Extract the (X, Y) coordinate from the center of the cell holding the provided text.  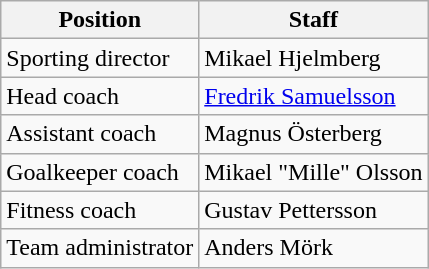
Team administrator (100, 248)
Head coach (100, 96)
Fredrik Samuelsson (314, 96)
Fitness coach (100, 210)
Mikael Hjelmberg (314, 58)
Anders Mörk (314, 248)
Goalkeeper coach (100, 172)
Gustav Pettersson (314, 210)
Sporting director (100, 58)
Mikael "Mille" Olsson (314, 172)
Assistant coach (100, 134)
Staff (314, 20)
Magnus Österberg (314, 134)
Position (100, 20)
